Return (x, y) of the center of cell containing provided text 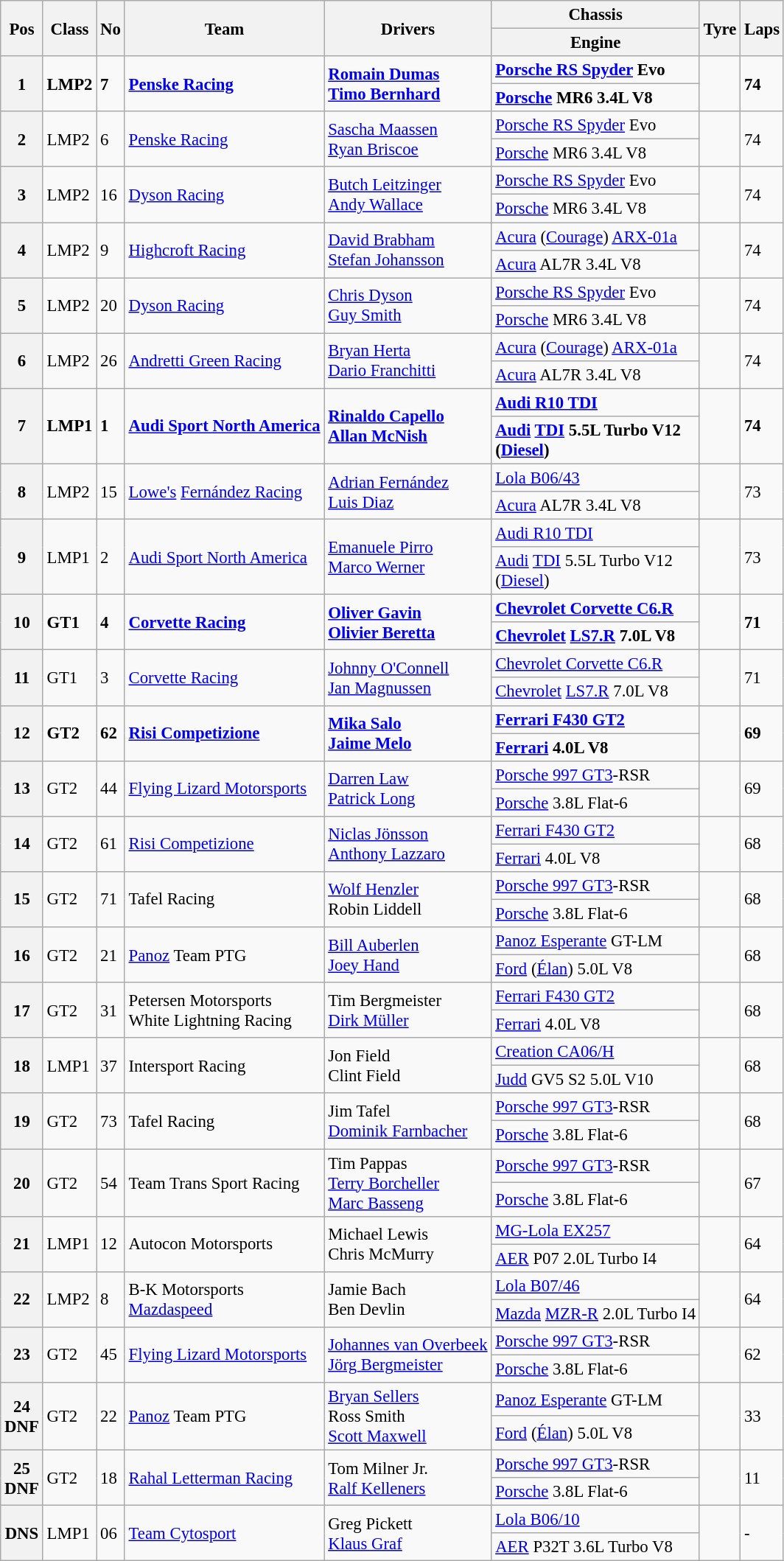
Mika Salo Jaime Melo (408, 733)
Rahal Letterman Racing (224, 1477)
19 (22, 1122)
25DNF (22, 1477)
Chris Dyson Guy Smith (408, 305)
45 (111, 1355)
06 (111, 1533)
AER P07 2.0L Turbo I4 (595, 1258)
Team Cytosport (224, 1533)
13 (22, 789)
Petersen Motorsports White Lightning Racing (224, 1010)
Laps (762, 28)
61 (111, 845)
44 (111, 789)
Jamie Bach Ben Devlin (408, 1299)
54 (111, 1183)
Bryan Herta Dario Franchitti (408, 361)
Tyre (719, 28)
23 (22, 1355)
Greg Pickett Klaus Graf (408, 1533)
Lola B07/46 (595, 1285)
Tim Pappas Terry Borcheller Marc Basseng (408, 1183)
Engine (595, 43)
Mazda MZR-R 2.0L Turbo I4 (595, 1313)
10 (22, 622)
No (111, 28)
Highcroft Racing (224, 251)
David Brabham Stefan Johansson (408, 251)
B-K Motorsports Mazdaspeed (224, 1299)
Butch Leitzinger Andy Wallace (408, 195)
Lola B06/43 (595, 478)
Johannes van Overbeek Jörg Bergmeister (408, 1355)
Pos (22, 28)
- (762, 1533)
Lola B06/10 (595, 1520)
31 (111, 1010)
Romain Dumas Timo Bernhard (408, 84)
Intersport Racing (224, 1066)
33 (762, 1417)
17 (22, 1010)
DNS (22, 1533)
14 (22, 845)
24DNF (22, 1417)
Jim Tafel Dominik Farnbacher (408, 1122)
Adrian Fernández Luis Diaz (408, 491)
Johnny O'Connell Jan Magnussen (408, 678)
Autocon Motorsports (224, 1244)
Tom Milner Jr. Ralf Kelleners (408, 1477)
Darren Law Patrick Long (408, 789)
Sascha Maassen Ryan Briscoe (408, 139)
67 (762, 1183)
Drivers (408, 28)
Jon Field Clint Field (408, 1066)
26 (111, 361)
Niclas Jönsson Anthony Lazzaro (408, 845)
Lowe's Fernández Racing (224, 491)
Michael Lewis Chris McMurry (408, 1244)
Team (224, 28)
Rinaldo Capello Allan McNish (408, 426)
Team Trans Sport Racing (224, 1183)
Chassis (595, 15)
Bill Auberlen Joey Hand (408, 955)
Oliver Gavin Olivier Beretta (408, 622)
Tim Bergmeister Dirk Müller (408, 1010)
Andretti Green Racing (224, 361)
MG-Lola EX257 (595, 1230)
Creation CA06/H (595, 1052)
Class (69, 28)
5 (22, 305)
Wolf Henzler Robin Liddell (408, 899)
Emanuele Pirro Marco Werner (408, 557)
37 (111, 1066)
Judd GV5 S2 5.0L V10 (595, 1080)
AER P32T 3.6L Turbo V8 (595, 1547)
Bryan Sellers Ross Smith Scott Maxwell (408, 1417)
